Detect which cell encompasses the target text, then output its [x, y] center coordinate. 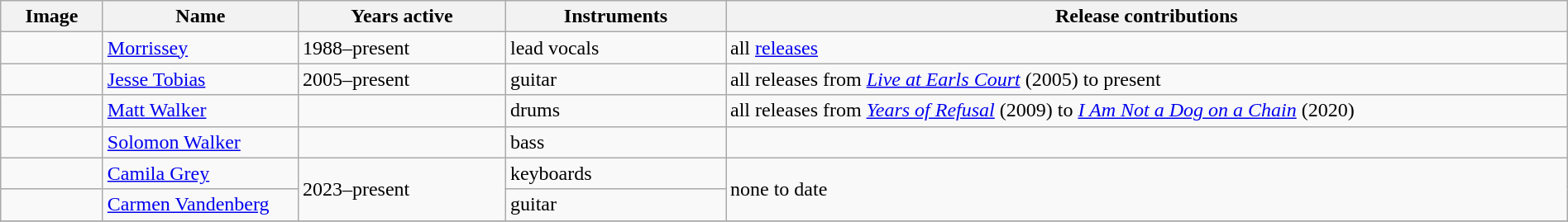
drums [615, 111]
2005–present [402, 79]
1988–present [402, 48]
Morrissey [200, 48]
Name [200, 17]
Image [52, 17]
Carmen Vandenberg [200, 205]
Instruments [615, 17]
bass [615, 142]
none to date [1147, 189]
2023–present [402, 189]
all releases from Live at Earls Court (2005) to present [1147, 79]
Jesse Tobias [200, 79]
all releases from Years of Refusal (2009) to I Am Not a Dog on a Chain (2020) [1147, 111]
Camila Grey [200, 173]
Solomon Walker [200, 142]
Matt Walker [200, 111]
Release contributions [1147, 17]
lead vocals [615, 48]
keyboards [615, 173]
Years active [402, 17]
all releases [1147, 48]
